Provide the [x, y] coordinate of the cell's center where the given text is located.  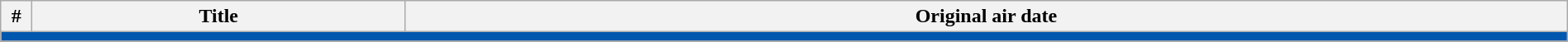
# [17, 16]
Original air date [987, 16]
Title [218, 16]
